Locate the cell with the specified text and output its (X, Y) center coordinate. 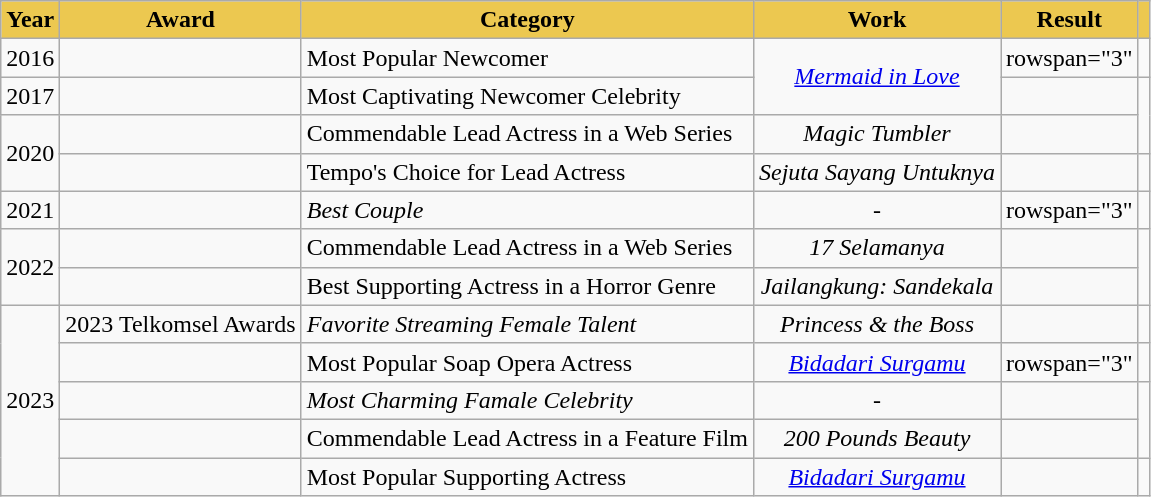
Most Captivating Newcomer Celebrity (527, 96)
Princess & the Boss (876, 324)
2020 (30, 153)
2023 (30, 400)
Category (527, 20)
Most Popular Newcomer (527, 58)
2016 (30, 58)
Magic Tumbler (876, 134)
Mermaid in Love (876, 77)
Most Popular Soap Opera Actress (527, 362)
Most Charming Famale Celebrity (527, 400)
Sejuta Sayang Untuknya (876, 172)
2021 (30, 210)
Favorite Streaming Female Talent (527, 324)
Most Popular Supporting Actress (527, 477)
Result (1069, 20)
Commendable Lead Actress in a Feature Film (527, 438)
Tempo's Choice for Lead Actress (527, 172)
2017 (30, 96)
Work (876, 20)
Year (30, 20)
Best Couple (527, 210)
Jailangkung: Sandekala (876, 286)
Award (180, 20)
Best Supporting Actress in a Horror Genre (527, 286)
200 Pounds Beauty (876, 438)
2022 (30, 267)
2023 Telkomsel Awards (180, 324)
17 Selamanya (876, 248)
